Detect which cell encompasses the target text, then output its (x, y) center coordinate. 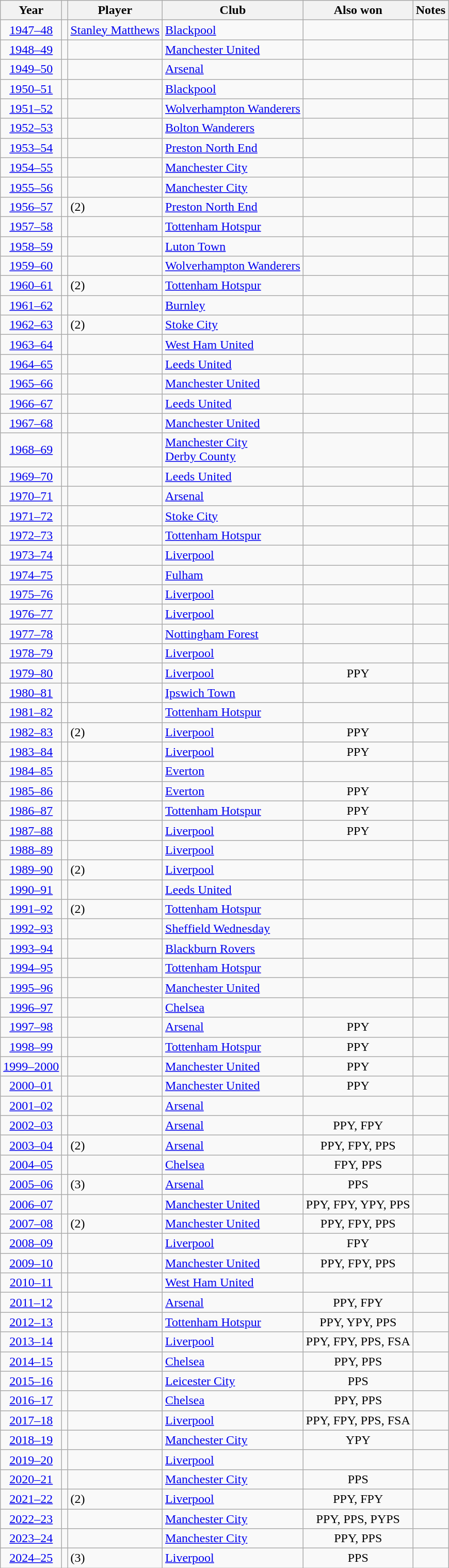
2016–17 (31, 1401)
1989–90 (31, 870)
1953–54 (31, 148)
1986–87 (31, 811)
2006–07 (31, 1204)
1969–70 (31, 476)
Bolton Wanderers (233, 128)
1984–85 (31, 771)
1991–92 (31, 909)
1976–77 (31, 614)
PPY, FPY, YPY, PPS (358, 1204)
PPY, YPY, PPS (358, 1322)
1998–99 (31, 1047)
Fulham (233, 575)
2014–15 (31, 1361)
1987–88 (31, 830)
1981–82 (31, 712)
1947–48 (31, 30)
2002–03 (31, 1125)
1955–56 (31, 187)
2021–22 (31, 1499)
2008–09 (31, 1244)
2009–10 (31, 1263)
1952–53 (31, 128)
2012–13 (31, 1322)
2022–23 (31, 1518)
1961–62 (31, 305)
Blackburn Rovers (233, 949)
2005–06 (31, 1184)
1995–96 (31, 988)
FPY (358, 1244)
1957–58 (31, 226)
Year (31, 10)
Player (115, 10)
1977–78 (31, 634)
Luton Town (233, 246)
1954–55 (31, 167)
1970–71 (31, 496)
1997–98 (31, 1027)
1964–65 (31, 364)
1967–68 (31, 423)
2023–24 (31, 1539)
Also won (358, 10)
1980–81 (31, 693)
2017–18 (31, 1420)
Nottingham Forest (233, 634)
1949–50 (31, 69)
1960–61 (31, 286)
1982–83 (31, 732)
YPY (358, 1440)
1985–86 (31, 791)
1974–75 (31, 575)
1990–91 (31, 889)
1983–84 (31, 752)
2020–21 (31, 1479)
2010–11 (31, 1283)
1973–74 (31, 555)
2018–19 (31, 1440)
2001–02 (31, 1106)
PPY, PPS, PYPS (358, 1518)
1962–63 (31, 325)
2000–01 (31, 1086)
1950–51 (31, 89)
1972–73 (31, 535)
1993–94 (31, 949)
1966–67 (31, 403)
1948–49 (31, 50)
Club (233, 10)
1999–2000 (31, 1066)
1956–57 (31, 207)
2019–20 (31, 1460)
2013–14 (31, 1342)
1975–76 (31, 595)
1992–93 (31, 929)
1963–64 (31, 345)
Manchester CityDerby County (233, 449)
2015–16 (31, 1381)
Stanley Matthews (115, 30)
2007–08 (31, 1224)
1979–80 (31, 673)
2024–25 (31, 1558)
1978–79 (31, 654)
2004–05 (31, 1165)
1994–95 (31, 968)
2003–04 (31, 1145)
Notes (430, 10)
1951–52 (31, 108)
1965–66 (31, 384)
Leicester City (233, 1381)
Sheffield Wednesday (233, 929)
1988–89 (31, 850)
Ipswich Town (233, 693)
1968–69 (31, 449)
Burnley (233, 305)
2011–12 (31, 1302)
1971–72 (31, 516)
1996–97 (31, 1007)
1958–59 (31, 246)
FPY, PPS (358, 1165)
1959–60 (31, 266)
